From the cell containing the given text, extract its center point as (X, Y) coordinate. 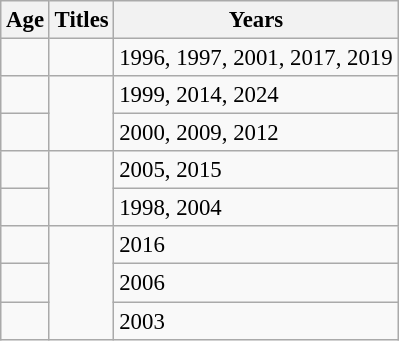
2006 (256, 283)
Years (256, 20)
2005, 2015 (256, 170)
Age (26, 20)
1996, 1997, 2001, 2017, 2019 (256, 58)
Titles (82, 20)
2016 (256, 245)
1998, 2004 (256, 208)
1999, 2014, 2024 (256, 95)
2000, 2009, 2012 (256, 133)
2003 (256, 321)
